Identify which cell holds the provided text, then report its [X, Y] central coordinate. 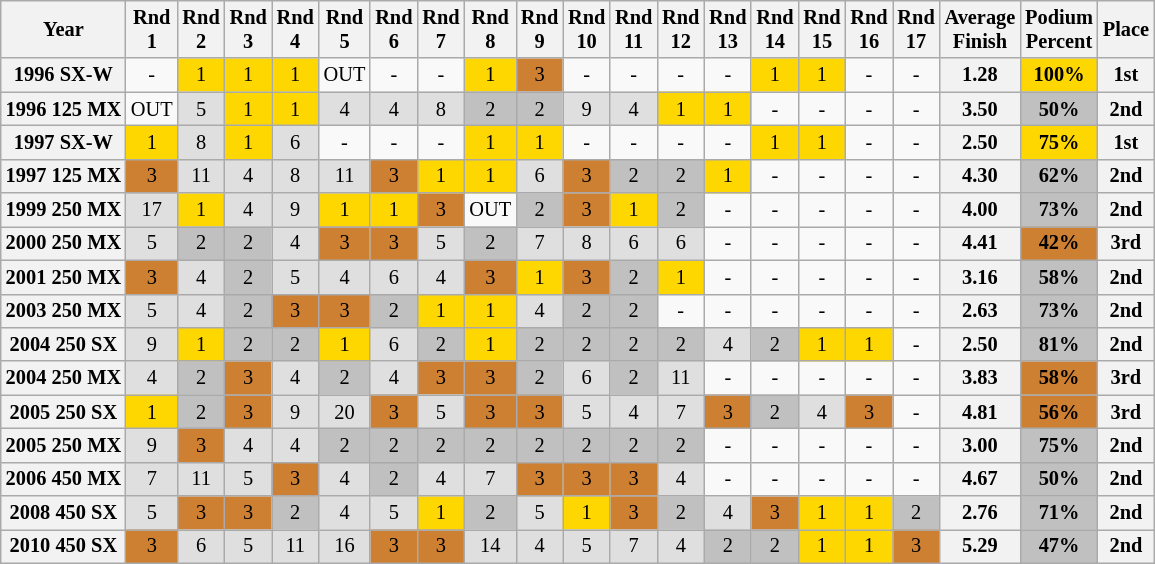
3.16 [980, 277]
2.63 [980, 311]
2001 250 MX [64, 277]
1997 125 MX [64, 176]
71% [1059, 513]
Rnd5 [345, 29]
1999 250 MX [64, 210]
Year [64, 29]
3.83 [980, 378]
Rnd10 [586, 29]
Rnd13 [728, 29]
2003 250 MX [64, 311]
2004 250 MX [64, 378]
2004 250 SX [64, 344]
Rnd9 [540, 29]
3.50 [980, 109]
4.00 [980, 210]
Rnd17 [916, 29]
Rnd15 [822, 29]
81% [1059, 344]
Rnd11 [634, 29]
1.28 [980, 75]
2010 450 SX [64, 546]
17 [152, 210]
Rnd12 [680, 29]
Rnd4 [296, 29]
AverageFinish [980, 29]
47% [1059, 546]
62% [1059, 176]
5.29 [980, 546]
Rnd1 [152, 29]
4.67 [980, 479]
16 [345, 546]
4.81 [980, 412]
PodiumPercent [1059, 29]
Place [1126, 29]
56% [1059, 412]
1996 SX-W [64, 75]
14 [490, 546]
Rnd3 [248, 29]
Rnd6 [394, 29]
1997 SX-W [64, 142]
2006 450 MX [64, 479]
Rnd16 [868, 29]
42% [1059, 243]
20 [345, 412]
2005 250 SX [64, 412]
2.76 [980, 513]
2005 250 MX [64, 445]
2000 250 MX [64, 243]
100% [1059, 75]
Rnd2 [202, 29]
2008 450 SX [64, 513]
4.30 [980, 176]
3.00 [980, 445]
1996 125 MX [64, 109]
Rnd14 [774, 29]
Rnd8 [490, 29]
Rnd7 [440, 29]
4.41 [980, 243]
